From the cell containing the given text, extract its center point as (x, y) coordinate. 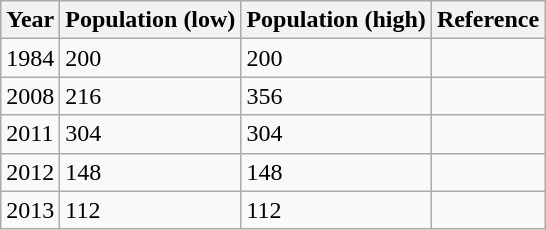
216 (150, 96)
Population (low) (150, 20)
Year (30, 20)
Population (high) (336, 20)
2012 (30, 172)
2008 (30, 96)
356 (336, 96)
1984 (30, 58)
2013 (30, 210)
2011 (30, 134)
Reference (488, 20)
